Search for the cell housing the specified text and yield its [X, Y] center coordinate. 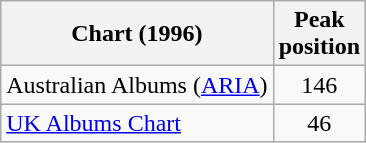
UK Albums Chart [137, 123]
146 [319, 85]
46 [319, 123]
Chart (1996) [137, 34]
Peakposition [319, 34]
Australian Albums (ARIA) [137, 85]
